Pinpoint the cell where the given text exists, returning its [x, y] midpoint coordinate. 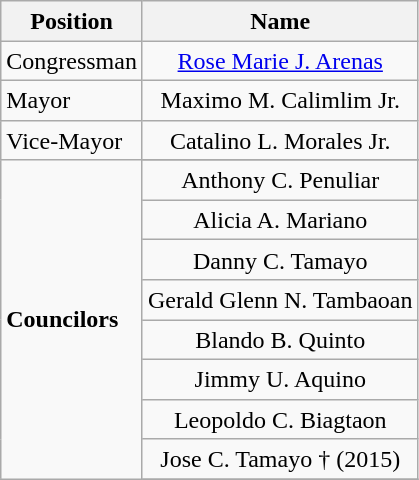
Anthony C. Penuliar [280, 180]
Congressman [72, 61]
Councilors [72, 320]
Maximo M. Calimlim Jr. [280, 100]
Rose Marie J. Arenas [280, 61]
Name [280, 21]
Vice-Mayor [72, 140]
Jimmy U. Aquino [280, 379]
Gerald Glenn N. Tambaoan [280, 300]
Mayor [72, 100]
Position [72, 21]
Jose C. Tamayo † (2015) [280, 459]
Blando B. Quinto [280, 340]
Catalino L. Morales Jr. [280, 140]
Danny C. Tamayo [280, 260]
Alicia A. Mariano [280, 220]
Leopoldo C. Biagtaon [280, 419]
